Return (X, Y) of the center of cell containing provided text 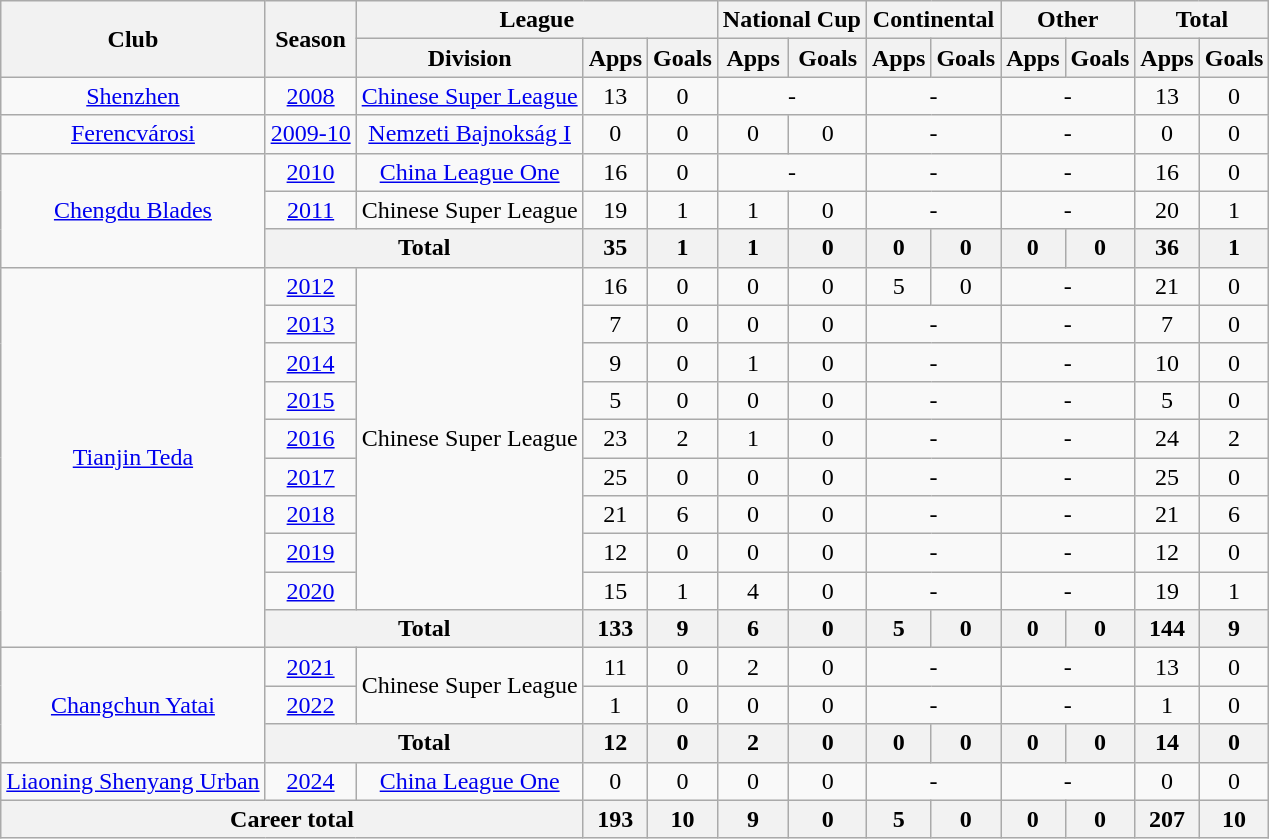
Other (1068, 20)
207 (1167, 819)
2016 (310, 438)
193 (615, 819)
35 (615, 248)
2009-10 (310, 134)
2020 (310, 591)
Career total (292, 819)
20 (1167, 210)
2022 (310, 705)
Liaoning Shenyang Urban (133, 781)
Season (310, 39)
4 (753, 591)
36 (1167, 248)
2014 (310, 362)
2013 (310, 324)
2021 (310, 667)
11 (615, 667)
133 (615, 629)
Changchun Yatai (133, 705)
23 (615, 438)
2017 (310, 477)
Continental (933, 20)
Shenzhen (133, 96)
2024 (310, 781)
League (536, 20)
144 (1167, 629)
Club (133, 39)
2011 (310, 210)
2019 (310, 553)
Nemzeti Bajnokság I (470, 134)
Tianjin Teda (133, 458)
2015 (310, 400)
14 (1167, 743)
National Cup (792, 20)
24 (1167, 438)
Division (470, 58)
2018 (310, 515)
2010 (310, 172)
15 (615, 591)
2008 (310, 96)
Chengdu Blades (133, 210)
Ferencvárosi (133, 134)
2012 (310, 286)
